Determine the (x, y) coordinate at the center of the cell enclosing the given text.  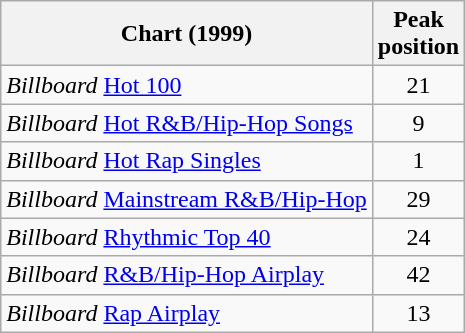
Billboard Hot Rap Singles (187, 161)
Billboard Mainstream R&B/Hip-Hop (187, 199)
21 (418, 85)
1 (418, 161)
29 (418, 199)
Billboard Hot 100 (187, 85)
Peakposition (418, 34)
24 (418, 237)
13 (418, 313)
9 (418, 123)
Chart (1999) (187, 34)
Billboard Rhythmic Top 40 (187, 237)
Billboard Hot R&B/Hip-Hop Songs (187, 123)
Billboard Rap Airplay (187, 313)
Billboard R&B/Hip-Hop Airplay (187, 275)
42 (418, 275)
